Return [x, y] of the center of cell containing provided text 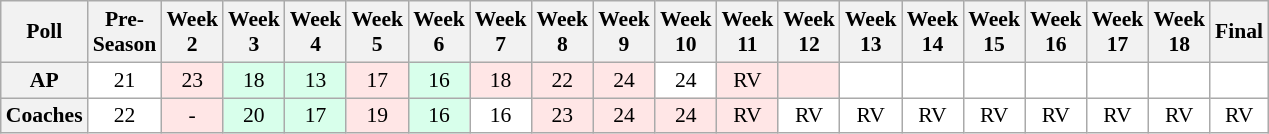
Poll [44, 32]
Week13 [871, 32]
- [192, 116]
Week5 [377, 32]
AP [44, 80]
Week9 [624, 32]
Week12 [809, 32]
Pre-Season [125, 32]
Coaches [44, 116]
Week18 [1179, 32]
Week8 [562, 32]
Final [1239, 32]
Week2 [192, 32]
20 [254, 116]
Week4 [316, 32]
Week3 [254, 32]
Week6 [439, 32]
Week11 [748, 32]
Week16 [1056, 32]
13 [316, 80]
Week17 [1118, 32]
19 [377, 116]
Week14 [933, 32]
Week15 [994, 32]
21 [125, 80]
Week10 [686, 32]
Week7 [501, 32]
